Find where the given text appears and provide that cell's center as (X, Y) coordinate. 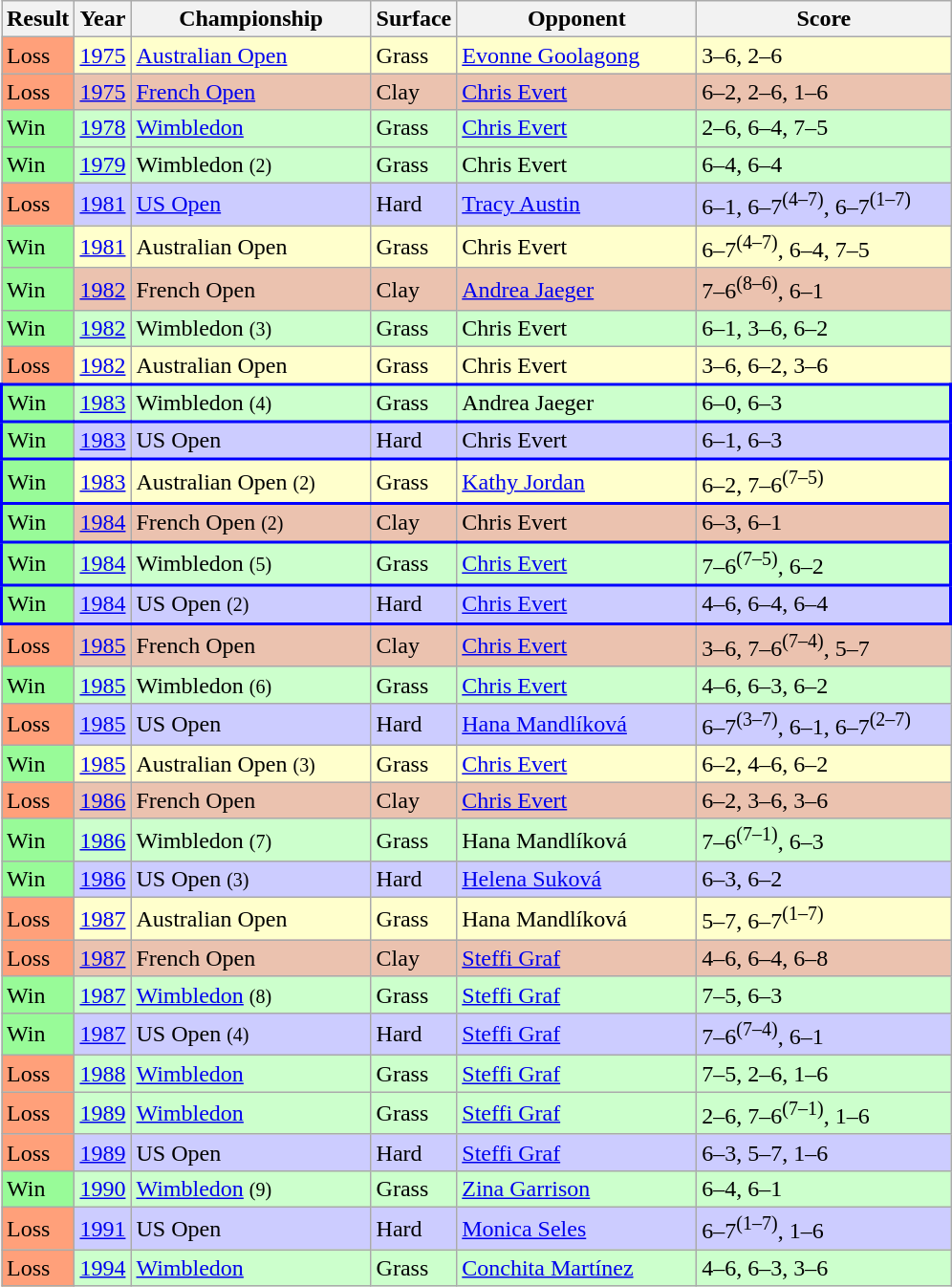
Tracy Austin (577, 205)
Year (103, 19)
US Open (4) (250, 1035)
Zina Garrison (577, 1189)
Monica Seles (577, 1230)
6–7(4–7), 6–4, 7–5 (824, 247)
Opponent (577, 19)
Score (824, 19)
1994 (103, 1268)
Championship (250, 19)
6–1, 3–6, 6–2 (824, 329)
6–3, 5–7, 1–6 (824, 1152)
1990 (103, 1189)
Wimbledon (3) (250, 329)
6–3, 6–2 (824, 880)
7–5, 2–6, 1–6 (824, 1074)
Kathy Jordan (577, 482)
Result (38, 19)
7–5, 6–3 (824, 994)
7–6(7–1), 6–3 (824, 840)
7–6(7–4), 6–1 (824, 1035)
1979 (103, 164)
6–4, 6–4 (824, 164)
French Open (2) (250, 523)
6–1, 6–3 (824, 441)
3–6, 6–2, 3–6 (824, 365)
6–2, 2–6, 1–6 (824, 92)
6–2, 4–6, 6–2 (824, 764)
1978 (103, 128)
Wimbledon (4) (250, 404)
Wimbledon (8) (250, 994)
6–2, 3–6, 3–6 (824, 800)
Australian Open (3) (250, 764)
6–7(1–7), 1–6 (824, 1230)
1988 (103, 1074)
4–6, 6–3, 6–2 (824, 685)
Surface (414, 19)
4–6, 6–4, 6–4 (824, 604)
2–6, 6–4, 7–5 (824, 128)
4–6, 6–4, 6–8 (824, 958)
6–0, 6–3 (824, 404)
1991 (103, 1230)
Wimbledon (9) (250, 1189)
Conchita Martínez (577, 1268)
6–7(3–7), 6–1, 6–7(2–7) (824, 725)
Wimbledon (7) (250, 840)
4–6, 6–3, 3–6 (824, 1268)
7–6(7–5), 6–2 (824, 563)
6–3, 6–1 (824, 523)
Australian Open (2) (250, 482)
Wimbledon (6) (250, 685)
3–6, 7–6(7–4), 5–7 (824, 644)
2–6, 7–6(7–1), 1–6 (824, 1113)
US Open (2) (250, 604)
6–1, 6–7(4–7), 6–7(1–7) (824, 205)
6–2, 7–6(7–5) (824, 482)
3–6, 2–6 (824, 55)
Helena Suková (577, 880)
Wimbledon (5) (250, 563)
Wimbledon (2) (250, 164)
7–6(8–6), 6–1 (824, 289)
US Open (3) (250, 880)
6–4, 6–1 (824, 1189)
5–7, 6–7(1–7) (824, 920)
Evonne Goolagong (577, 55)
